Capture the cell that displays the provided text and extract its (x, y) central coordinate. 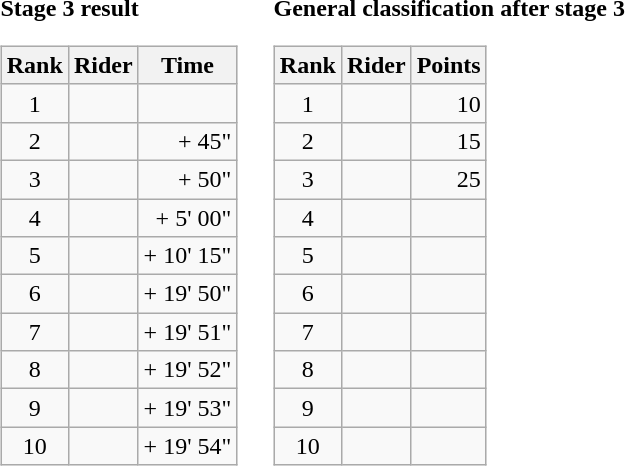
+ 19' 54" (188, 446)
+ 10' 15" (188, 256)
Points (448, 65)
+ 45" (188, 141)
+ 50" (188, 179)
+ 19' 50" (188, 294)
Time (188, 65)
+ 5' 00" (188, 217)
25 (448, 179)
15 (448, 141)
+ 19' 51" (188, 332)
+ 19' 53" (188, 408)
+ 19' 52" (188, 370)
